Scan for the cell matching the given text and deliver its (X, Y) coordinate at center. 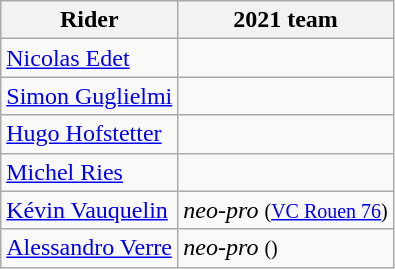
Rider (90, 20)
neo-pro () (286, 248)
Alessandro Verre (90, 248)
Hugo Hofstetter (90, 134)
Michel Ries (90, 172)
Nicolas Edet (90, 58)
2021 team (286, 20)
neo-pro (VC Rouen 76) (286, 210)
Simon Guglielmi (90, 96)
Kévin Vauquelin (90, 210)
